Detect which cell encompasses the target text, then output its (x, y) center coordinate. 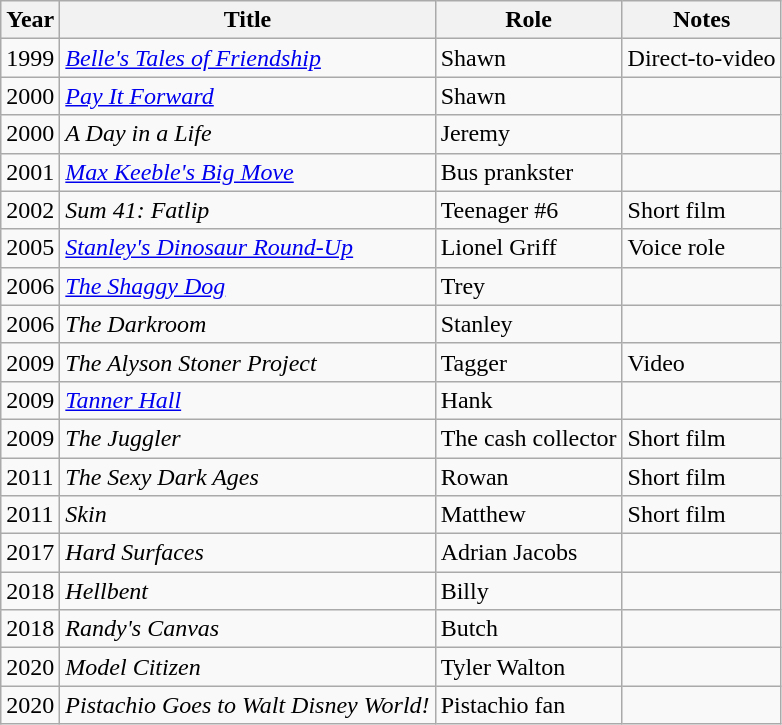
Rowan (528, 477)
Teenager #6 (528, 210)
1999 (30, 58)
Model Citizen (248, 667)
Adrian Jacobs (528, 553)
Stanley (528, 324)
2005 (30, 248)
The cash collector (528, 438)
Pistachio fan (528, 705)
The Juggler (248, 438)
Hellbent (248, 591)
Tanner Hall (248, 400)
Pistachio Goes to Walt Disney World! (248, 705)
Year (30, 20)
Tagger (528, 362)
Randy's Canvas (248, 629)
Tyler Walton (528, 667)
Direct-to-video (702, 58)
2001 (30, 172)
Title (248, 20)
Sum 41: Fatlip (248, 210)
The Sexy Dark Ages (248, 477)
Matthew (528, 515)
The Shaggy Dog (248, 286)
Bus prankster (528, 172)
Butch (528, 629)
The Darkroom (248, 324)
Jeremy (528, 134)
Trey (528, 286)
Hard Surfaces (248, 553)
2017 (30, 553)
A Day in a Life (248, 134)
2002 (30, 210)
Hank (528, 400)
Notes (702, 20)
Video (702, 362)
Lionel Griff (528, 248)
The Alyson Stoner Project (248, 362)
Pay It Forward (248, 96)
Voice role (702, 248)
Belle's Tales of Friendship (248, 58)
Billy (528, 591)
Skin (248, 515)
Stanley's Dinosaur Round-Up (248, 248)
Role (528, 20)
Max Keeble's Big Move (248, 172)
